Find where the given text appears and provide that cell's center as [X, Y] coordinate. 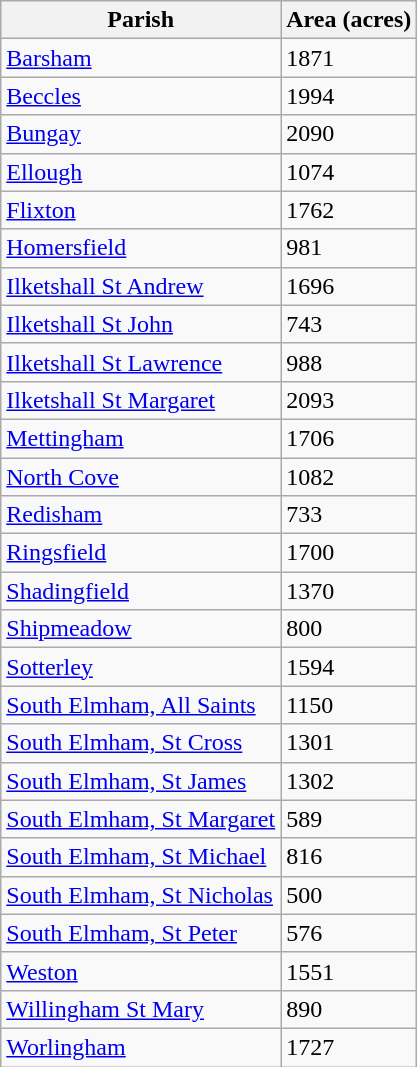
800 [349, 629]
Parish [141, 20]
Ilketshall St Andrew [141, 286]
Ringsfield [141, 553]
1370 [349, 591]
Ilketshall St John [141, 324]
890 [349, 1009]
South Elmham, St Peter [141, 933]
Homersfield [141, 248]
North Cove [141, 477]
988 [349, 362]
Sotterley [141, 667]
1696 [349, 286]
589 [349, 819]
1994 [349, 96]
1706 [349, 438]
South Elmham, St Margaret [141, 819]
Redisham [141, 515]
816 [349, 857]
Barsham [141, 58]
1700 [349, 553]
Shadingfield [141, 591]
South Elmham, St Cross [141, 743]
1301 [349, 743]
South Elmham, All Saints [141, 705]
576 [349, 933]
1551 [349, 971]
1082 [349, 477]
1762 [349, 210]
733 [349, 515]
Area (acres) [349, 20]
500 [349, 895]
Shipmeadow [141, 629]
1727 [349, 1047]
Ilketshall St Lawrence [141, 362]
Weston [141, 971]
1594 [349, 667]
South Elmham, St James [141, 781]
South Elmham, St Michael [141, 857]
Bungay [141, 134]
1150 [349, 705]
Beccles [141, 96]
2093 [349, 400]
Flixton [141, 210]
1871 [349, 58]
1302 [349, 781]
South Elmham, St Nicholas [141, 895]
981 [349, 248]
2090 [349, 134]
Mettingham [141, 438]
Ellough [141, 172]
743 [349, 324]
1074 [349, 172]
Willingham St Mary [141, 1009]
Ilketshall St Margaret [141, 400]
Worlingham [141, 1047]
